Scan for the cell matching the given text and deliver its (X, Y) coordinate at center. 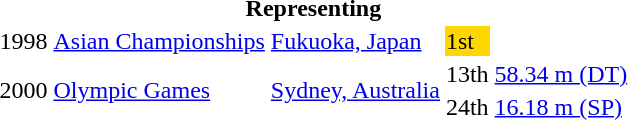
1st (467, 41)
13th (467, 74)
Asian Championships (159, 41)
Fukuoka, Japan (355, 41)
